Identify which cell holds the provided text, then report its (x, y) central coordinate. 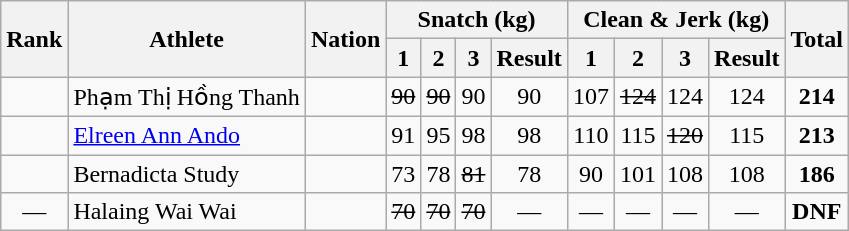
213 (817, 135)
110 (590, 135)
Nation (345, 39)
Halaing Wai Wai (187, 212)
Rank (34, 39)
Athlete (187, 39)
Total (817, 39)
120 (686, 135)
186 (817, 173)
Clean & Jerk (kg) (676, 20)
Elreen Ann Ando (187, 135)
81 (474, 173)
107 (590, 97)
91 (404, 135)
Bernadicta Study (187, 173)
95 (438, 135)
73 (404, 173)
214 (817, 97)
101 (638, 173)
DNF (817, 212)
Phạm Thị Hồng Thanh (187, 97)
Snatch (kg) (477, 20)
